Provide the [x, y] coordinate of the cell's center where the given text is located.  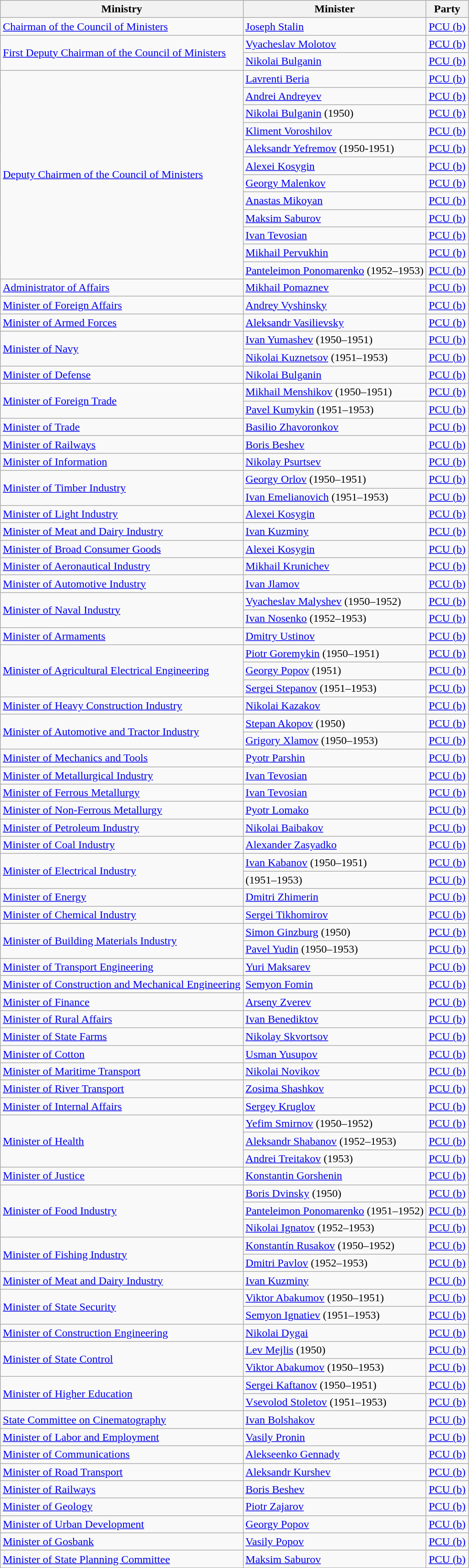
Nikolay Psurtsev [334, 462]
Ivan Jlamov [334, 584]
Stepan Akopov (1950) [334, 723]
Vsevolod Stoletov (1951–1953) [334, 1402]
Minister of Light Industry [122, 514]
Minister of Internal Affairs [122, 1106]
Nikolai Kuznetsov (1951–1953) [334, 357]
Vyacheslav Molotov [334, 44]
Minister of Food Industry [122, 1211]
Ivan Nosenko (1952–1953) [334, 619]
Minister of Agricultural Electrical Engineering [122, 671]
Georgy Popov [334, 1524]
Dmitri Zhimerin [334, 897]
Minister of Road Transport [122, 1472]
Minister of Health [122, 1141]
Dmitry Ustinov [334, 636]
Konstantín Rusakov (1950–1952) [334, 1245]
Minister of Broad Consumer Goods [122, 549]
Minister of Naval Industry [122, 610]
Joseph Stalin [334, 27]
Minister of Information [122, 462]
Aleksandr Yefremov (1950-1951) [334, 148]
State Committee on Cinematography [122, 1420]
Basilio Zhavoronkov [334, 427]
Nikolai Kazakov [334, 706]
Vyacheslav Malyshev (1950–1952) [334, 601]
Minister of Justice [122, 1176]
Minister of River Transport [122, 1089]
Minister of Automotive and Tractor Industry [122, 732]
Mikhail Menshikov (1950–1951) [334, 392]
Minister of Construction and Mechanical Engineering [122, 984]
Semyon Fomin [334, 984]
Vasily Popov [334, 1541]
Alexander Zasyadko [334, 845]
Minister of Foreign Affairs [122, 305]
Minister of Urban Development [122, 1524]
Minister of Transport Engineering [122, 967]
Minister of Ferrous Metallurgy [122, 793]
Minister of Aeronautical Industry [122, 566]
Ivan Yumashev (1950–1951) [334, 340]
Mikhail Pomaznev [334, 288]
Pyotr Parshin [334, 758]
Nikolai Baibakov [334, 828]
Zosima Shashkov [334, 1089]
Minister of Gosbank [122, 1541]
Nikolai Dygai [334, 1333]
Nikolai Ignatov (1952–1953) [334, 1228]
Party [447, 9]
Aleksandr Kurshev [334, 1472]
Dmitri Pavlov (1952–1953) [334, 1263]
Chairman of the Council of Ministers [122, 27]
Lavrenti Beria [334, 79]
Minister of Higher Education [122, 1394]
Minister of Building Materials Industry [122, 941]
Anastas Mikoyan [334, 200]
Pavel Yudin (1950–1953) [334, 949]
Ivan Bolshakov [334, 1420]
Panteleimon Ponomarenko (1952–1953) [334, 270]
Ministry [122, 9]
Minister of Geology [122, 1507]
Minister of Coal Industry [122, 845]
Panteleimon Ponomarenko (1951–1952) [334, 1211]
Minister of Armaments [122, 636]
Pyotr Lomako [334, 810]
Vasily Pronin [334, 1437]
Minister of Non-Ferrous Metallurgy [122, 810]
Usman Yusupov [334, 1054]
Mikhail Pervukhin [334, 253]
Kliment Voroshilov [334, 131]
Sergei Stepanov (1951–1953) [334, 688]
Minister of Construction Engineering [122, 1333]
Sergey Kruglov [334, 1106]
Minister of Petroleum Industry [122, 828]
Sergei Tikhomirov [334, 915]
Boris Dvinsky (1950) [334, 1193]
First Deputy Chairman of the Council of Ministers [122, 53]
Minister of Automotive Industry [122, 584]
Georgy Malenkov [334, 183]
Arseny Zverev [334, 1002]
Andrei Treitakov (1953) [334, 1158]
Nikolay Skvortsov [334, 1036]
(1951–1953) [334, 880]
Ivan Benediktov [334, 1019]
Minister of Foreign Trade [122, 401]
Ivan Kabanov (1950–1951) [334, 862]
Minister of Rural Affairs [122, 1019]
Piotr Zajarov [334, 1507]
Minister of State Control [122, 1359]
Ivan Emelianovich (1951–1953) [334, 496]
Minister of Communications [122, 1455]
Minister of Cotton [122, 1054]
Minister of Electrical Industry [122, 871]
Administrator of Affairs [122, 288]
Minister of Chemical Industry [122, 915]
Minister of Armed Forces [122, 323]
Grigory Xlamov (1950–1953) [334, 740]
Viktor Abakumov (1950–1951) [334, 1298]
Andrey Vyshinsky [334, 305]
Yefim Smirnov (1950–1952) [334, 1124]
Minister of Labor and Employment [122, 1437]
Minister of Maritime Transport [122, 1072]
Minister of State Security [122, 1306]
Nikolai Novikov [334, 1072]
Lev Mejlis (1950) [334, 1350]
Mikhail Krunichev [334, 566]
Piotr Goremykin (1950–1951) [334, 653]
Aleksandr Shabanov (1952–1953) [334, 1141]
Georgy Orlov (1950–1951) [334, 479]
Viktor Abakumov (1950–1953) [334, 1368]
Minister of Fishing Industry [122, 1254]
Minister of Mechanics and Tools [122, 758]
Minister of Energy [122, 897]
Minister of State Farms [122, 1036]
Yuri Maksarev [334, 967]
Nikolai Bulganin (1950) [334, 113]
Minister of Timber Industry [122, 488]
Minister of Trade [122, 427]
Minister of Metallurgical Industry [122, 776]
Konstantin Gorshenin [334, 1176]
Pavel Kumykin (1951–1953) [334, 410]
Deputy Chairmen of the Council of Ministers [122, 175]
Georgy Popov (1951) [334, 671]
Minister of Finance [122, 1002]
Minister of Navy [122, 349]
Minister of Heavy Construction Industry [122, 706]
Simon Ginzburg (1950) [334, 932]
Minister of State Planning Committee [122, 1559]
Minister [334, 9]
Semyon Ignatiev (1951–1953) [334, 1315]
Sergei Kaftanov (1950–1951) [334, 1385]
Minister of Defense [122, 375]
Alekseenko Gennady [334, 1455]
Andrei Andreyev [334, 96]
Aleksandr Vasilievsky [334, 323]
